Locate the cell with the specified text and output its [x, y] center coordinate. 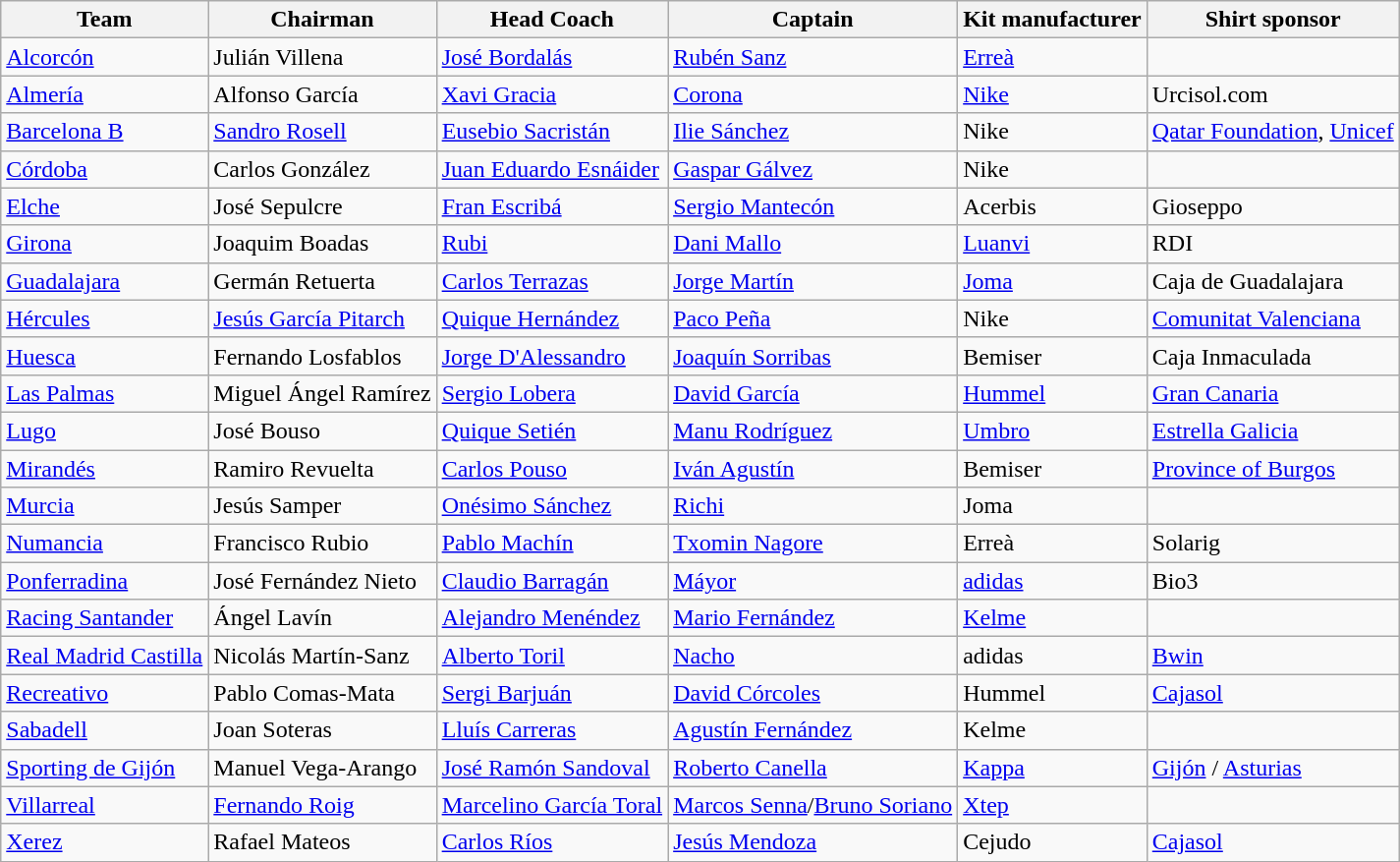
Quique Setién [552, 431]
Claudio Barragán [552, 581]
Captain [813, 20]
Manu Rodríguez [813, 431]
Las Palmas [104, 393]
Miguel Ángel Ramírez [322, 393]
Eusebio Sacristán [552, 132]
Agustín Fernández [813, 730]
Estrella Galicia [1273, 431]
Urcisol.com [1273, 94]
Carlos González [322, 169]
Marcelino García Toral [552, 805]
Sergi Barjuán [552, 693]
Fran Escribá [552, 206]
Manuel Vega-Arango [322, 768]
Xavi Gracia [552, 94]
Almería [104, 94]
Jesús García Pitarch [322, 318]
Richi [813, 506]
Máyor [813, 581]
David Córcoles [813, 693]
Gioseppo [1273, 206]
Marcos Senna/Bruno Soriano [813, 805]
Quique Hernández [552, 318]
Sergio Mantecón [813, 206]
Iván Agustín [813, 469]
Pablo Comas-Mata [322, 693]
Sabadell [104, 730]
Rafael Mateos [322, 842]
Julián Villena [322, 57]
Umbro [1053, 431]
José Bouso [322, 431]
Hércules [104, 318]
Elche [104, 206]
Caja de Guadalajara [1273, 281]
Jorge Martín [813, 281]
Guadalajara [104, 281]
Alberto Toril [552, 656]
Solarig [1273, 544]
Shirt sponsor [1273, 20]
Joan Soteras [322, 730]
Ilie Sánchez [813, 132]
Numancia [104, 544]
Carlos Terrazas [552, 281]
Alejandro Menéndez [552, 618]
Jorge D'Alessandro [552, 356]
Chairman [322, 20]
Gijón / Asturias [1273, 768]
Paco Peña [813, 318]
RDI [1273, 244]
Juan Eduardo Esnáider [552, 169]
Roberto Canella [813, 768]
Real Madrid Castilla [104, 656]
Huesca [104, 356]
Jesús Mendoza [813, 842]
Ramiro Revuelta [322, 469]
Murcia [104, 506]
Gran Canaria [1273, 393]
Sporting de Gijón [104, 768]
Ponferradina [104, 581]
Bio3 [1273, 581]
Córdoba [104, 169]
Kappa [1053, 768]
Txomin Nagore [813, 544]
Sandro Rosell [322, 132]
Acerbis [1053, 206]
Fernando Losfablos [322, 356]
Francisco Rubio [322, 544]
Bwin [1273, 656]
Recreativo [104, 693]
Mirandés [104, 469]
Comunitat Valenciana [1273, 318]
Alcorcón [104, 57]
Kit manufacturer [1053, 20]
Rubén Sanz [813, 57]
Cejudo [1053, 842]
Racing Santander [104, 618]
Carlos Ríos [552, 842]
José Ramón Sandoval [552, 768]
José Fernández Nieto [322, 581]
Xtep [1053, 805]
Xerez [104, 842]
Lluís Carreras [552, 730]
Province of Burgos [1273, 469]
Barcelona B [104, 132]
Nacho [813, 656]
David García [813, 393]
Mario Fernández [813, 618]
Onésimo Sánchez [552, 506]
Sergio Lobera [552, 393]
Ángel Lavín [322, 618]
Rubi [552, 244]
Dani Mallo [813, 244]
Alfonso García [322, 94]
Nicolás Martín-Sanz [322, 656]
Pablo Machín [552, 544]
Fernando Roig [322, 805]
Germán Retuerta [322, 281]
Girona [104, 244]
Corona [813, 94]
Carlos Pouso [552, 469]
Jesús Samper [322, 506]
Team [104, 20]
Villarreal [104, 805]
Joaquín Sorribas [813, 356]
Caja Inmaculada [1273, 356]
Luanvi [1053, 244]
Joaquim Boadas [322, 244]
Gaspar Gálvez [813, 169]
Head Coach [552, 20]
José Bordalás [552, 57]
Qatar Foundation, Unicef [1273, 132]
José Sepulcre [322, 206]
Lugo [104, 431]
